Return [X, Y] of the center of cell containing provided text 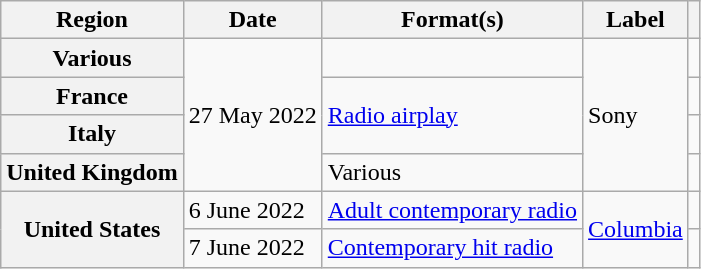
Adult contemporary radio [452, 210]
Columbia [636, 229]
27 May 2022 [252, 115]
France [92, 96]
Sony [636, 115]
Italy [92, 134]
United Kingdom [92, 172]
United States [92, 229]
Contemporary hit radio [452, 248]
Label [636, 20]
Region [92, 20]
6 June 2022 [252, 210]
Date [252, 20]
7 June 2022 [252, 248]
Format(s) [452, 20]
Radio airplay [452, 115]
